Search for the cell housing the specified text and yield its (X, Y) center coordinate. 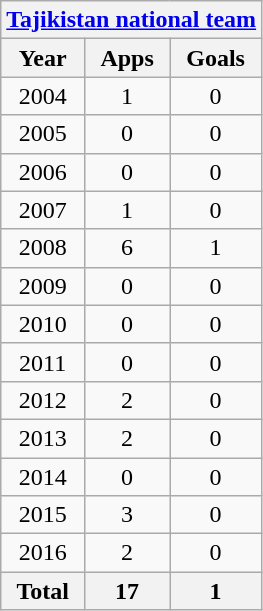
2010 (43, 324)
2014 (43, 477)
6 (128, 248)
2004 (43, 96)
3 (128, 515)
Goals (216, 58)
2007 (43, 210)
Tajikistan national team (132, 20)
2011 (43, 362)
Apps (128, 58)
2008 (43, 248)
Year (43, 58)
2016 (43, 553)
2015 (43, 515)
2009 (43, 286)
Total (43, 591)
2006 (43, 172)
2013 (43, 438)
17 (128, 591)
2012 (43, 400)
2005 (43, 134)
